Search for the cell housing the specified text and yield its (X, Y) center coordinate. 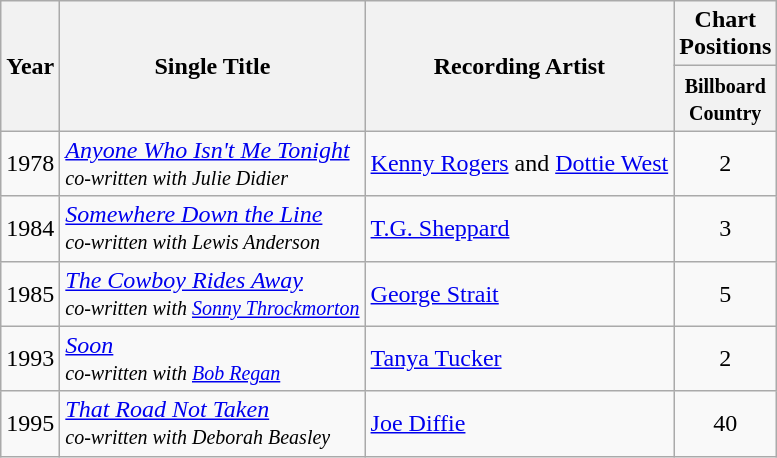
1985 (30, 294)
Recording Artist (520, 66)
Anyone Who Isn't Me Tonight co-written with Julie Didier (212, 164)
3 (726, 228)
Single Title (212, 66)
Billboard Country (726, 98)
1978 (30, 164)
Kenny Rogers and Dottie West (520, 164)
1984 (30, 228)
The Cowboy Rides Away co-written with Sonny Throckmorton (212, 294)
40 (726, 424)
Tanya Tucker (520, 358)
Soon co-written with Bob Regan (212, 358)
Year (30, 66)
T.G. Sheppard (520, 228)
George Strait (520, 294)
1995 (30, 424)
That Road Not Taken co-written with Deborah Beasley (212, 424)
5 (726, 294)
1993 (30, 358)
Chart Positions (726, 34)
Joe Diffie (520, 424)
Somewhere Down the Line co-written with Lewis Anderson (212, 228)
